Pinpoint the cell where the given text exists, returning its (X, Y) midpoint coordinate. 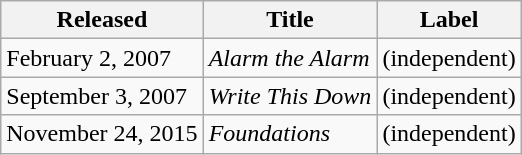
Foundations (290, 134)
Released (102, 20)
Title (290, 20)
Write This Down (290, 96)
February 2, 2007 (102, 58)
Label (449, 20)
Alarm the Alarm (290, 58)
November 24, 2015 (102, 134)
September 3, 2007 (102, 96)
